Determine the (x, y) coordinate at the center of the cell enclosing the given text.  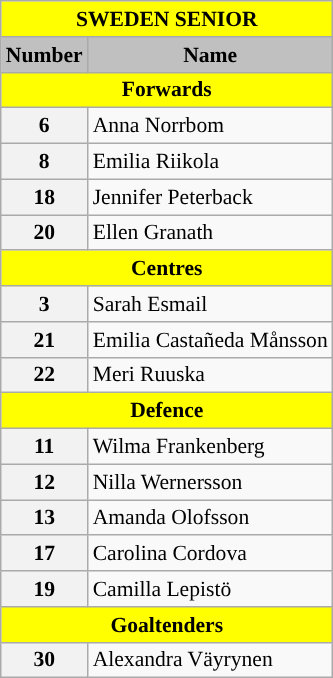
17 (44, 554)
Jennifer Peterback (210, 197)
Emilia Castañeda Månsson (210, 340)
8 (44, 162)
22 (44, 375)
19 (44, 589)
18 (44, 197)
Sarah Esmail (210, 304)
Ellen Granath (210, 233)
Centres (167, 269)
Forwards (167, 90)
Anna Norrbom (210, 126)
11 (44, 447)
12 (44, 482)
Nilla Wernersson (210, 482)
Camilla Lepistö (210, 589)
Defence (167, 411)
13 (44, 518)
Amanda Olofsson (210, 518)
30 (44, 660)
Wilma Frankenberg (210, 447)
Emilia Riikola (210, 162)
Alexandra Väyrynen (210, 660)
Number (44, 55)
3 (44, 304)
Goaltenders (167, 625)
20 (44, 233)
6 (44, 126)
Carolina Cordova (210, 554)
Name (210, 55)
21 (44, 340)
SWEDEN SENIOR (167, 19)
Meri Ruuska (210, 375)
